Extract the (X, Y) coordinate from the center of the cell holding the provided text.  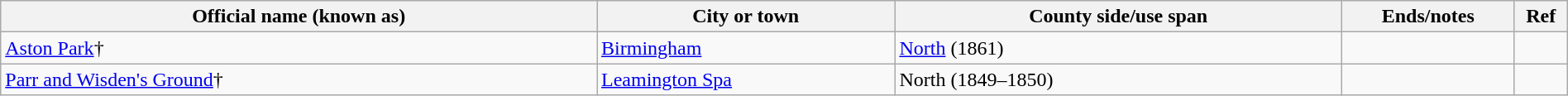
North (1861) (1118, 48)
Ends/notes (1427, 17)
County side/use span (1118, 17)
City or town (746, 17)
Ref (1541, 17)
Official name (known as) (299, 17)
North (1849–1850) (1118, 79)
Aston Park† (299, 48)
Leamington Spa (746, 79)
Birmingham (746, 48)
Parr and Wisden's Ground† (299, 79)
